Extract the [x, y] coordinate from the center of the cell holding the provided text.  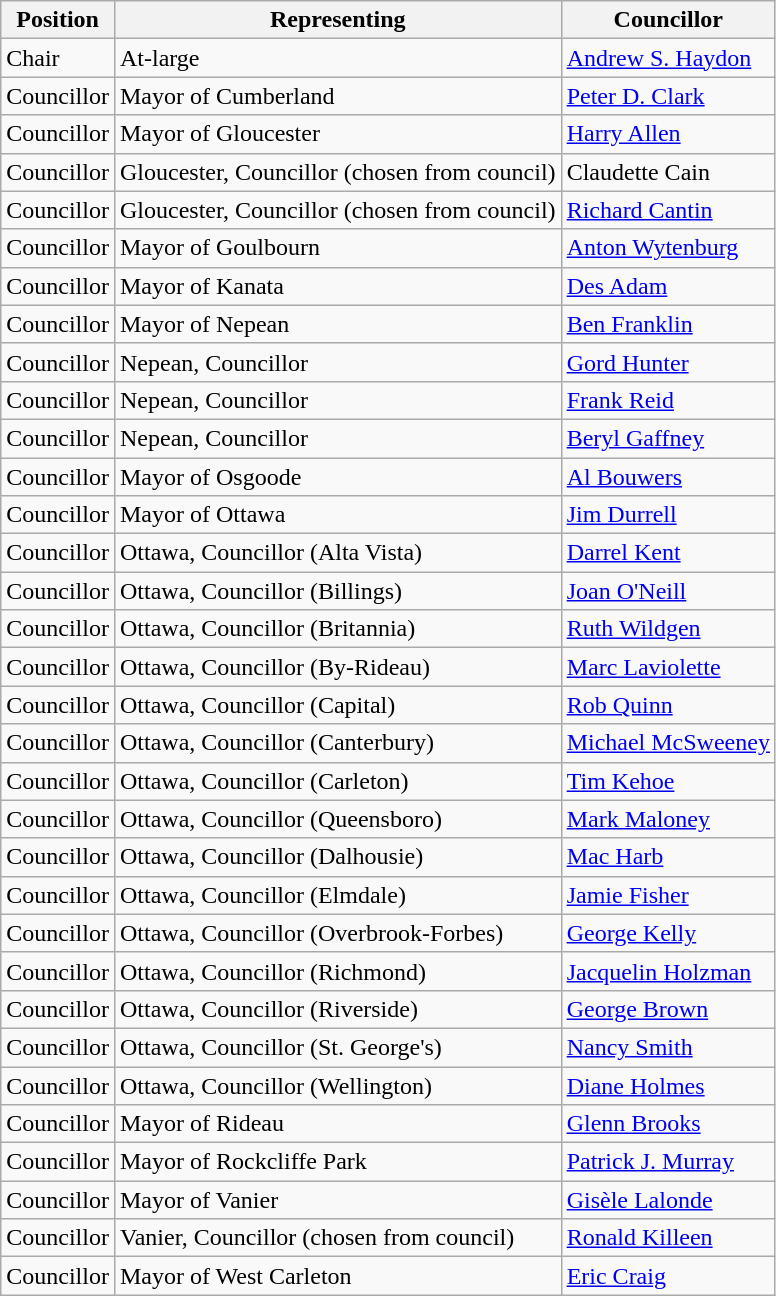
Diane Holmes [668, 1085]
Marc Laviolette [668, 667]
Mayor of Rideau [338, 1124]
At-large [338, 58]
Ottawa, Councillor (Britannia) [338, 629]
Ruth Wildgen [668, 629]
Ottawa, Councillor (Capital) [338, 705]
Mayor of Cumberland [338, 96]
Mayor of Vanier [338, 1200]
Patrick J. Murray [668, 1162]
Mac Harb [668, 857]
Glenn Brooks [668, 1124]
Anton Wytenburg [668, 248]
Frank Reid [668, 400]
Ottawa, Councillor (Queensboro) [338, 819]
George Brown [668, 1009]
Michael McSweeney [668, 743]
Ottawa, Councillor (Alta Vista) [338, 553]
Ottawa, Councillor (Overbrook-Forbes) [338, 933]
Vanier, Councillor (chosen from council) [338, 1238]
Mayor of Ottawa [338, 515]
Ben Franklin [668, 324]
Ottawa, Councillor (Carleton) [338, 781]
Ottawa, Councillor (Canterbury) [338, 743]
Ottawa, Councillor (St. George's) [338, 1047]
Beryl Gaffney [668, 438]
Mayor of Gloucester [338, 134]
Des Adam [668, 286]
Tim Kehoe [668, 781]
Gisèle Lalonde [668, 1200]
Mayor of Rockcliffe Park [338, 1162]
Ottawa, Councillor (Billings) [338, 591]
Position [58, 20]
Mayor of West Carleton [338, 1276]
Ottawa, Councillor (Riverside) [338, 1009]
Al Bouwers [668, 477]
Nancy Smith [668, 1047]
Mayor of Kanata [338, 286]
Ronald Killeen [668, 1238]
Ottawa, Councillor (Richmond) [338, 971]
Joan O'Neill [668, 591]
Gord Hunter [668, 362]
Mayor of Nepean [338, 324]
Mayor of Goulbourn [338, 248]
Claudette Cain [668, 172]
Andrew S. Haydon [668, 58]
Representing [338, 20]
Eric Craig [668, 1276]
Ottawa, Councillor (By-Rideau) [338, 667]
Jamie Fisher [668, 895]
Rob Quinn [668, 705]
Harry Allen [668, 134]
Ottawa, Councillor (Wellington) [338, 1085]
Ottawa, Councillor (Dalhousie) [338, 857]
Mayor of Osgoode [338, 477]
Peter D. Clark [668, 96]
Jacquelin Holzman [668, 971]
Ottawa, Councillor (Elmdale) [338, 895]
Chair [58, 58]
Darrel Kent [668, 553]
Jim Durrell [668, 515]
Mark Maloney [668, 819]
Richard Cantin [668, 210]
George Kelly [668, 933]
